Provide the (x, y) coordinate of the cell's center where the given text is located.  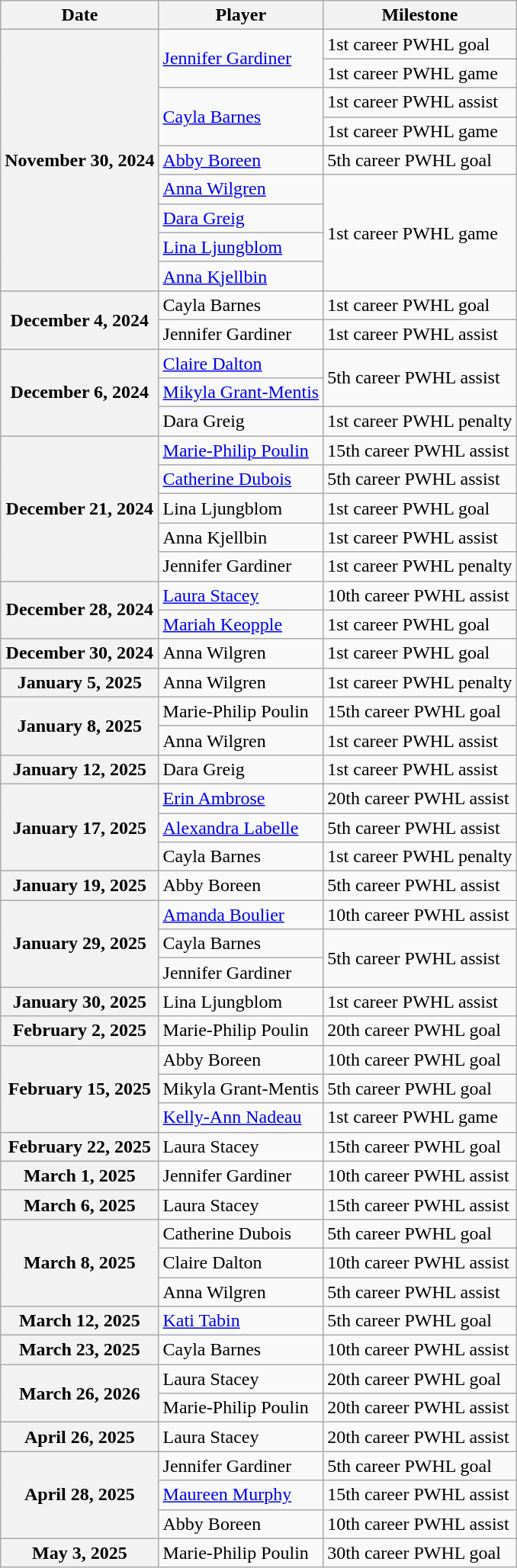
January 19, 2025 (79, 886)
March 8, 2025 (79, 1262)
30th career PWHL goal (419, 1553)
December 6, 2024 (79, 393)
November 30, 2024 (79, 160)
January 17, 2025 (79, 827)
March 1, 2025 (79, 1175)
Mariah Keopple (241, 624)
March 26, 2026 (79, 1393)
Erin Ambrose (241, 798)
Milestone (419, 15)
December 21, 2024 (79, 508)
Player (241, 15)
March 12, 2025 (79, 1321)
February 2, 2025 (79, 1031)
May 3, 2025 (79, 1553)
February 22, 2025 (79, 1146)
January 30, 2025 (79, 1002)
March 23, 2025 (79, 1350)
March 6, 2025 (79, 1204)
April 28, 2025 (79, 1495)
January 5, 2025 (79, 682)
Date (79, 15)
10th career PWHL goal (419, 1060)
Kelly-Ann Nadeau (241, 1117)
January 8, 2025 (79, 726)
Amanda Boulier (241, 915)
Kati Tabin (241, 1321)
Maureen Murphy (241, 1495)
January 12, 2025 (79, 769)
December 4, 2024 (79, 319)
January 29, 2025 (79, 944)
April 26, 2025 (79, 1437)
February 15, 2025 (79, 1089)
Alexandra Labelle (241, 827)
December 28, 2024 (79, 610)
December 30, 2024 (79, 653)
